Extract the [X, Y] coordinate from the center of the cell holding the provided text.  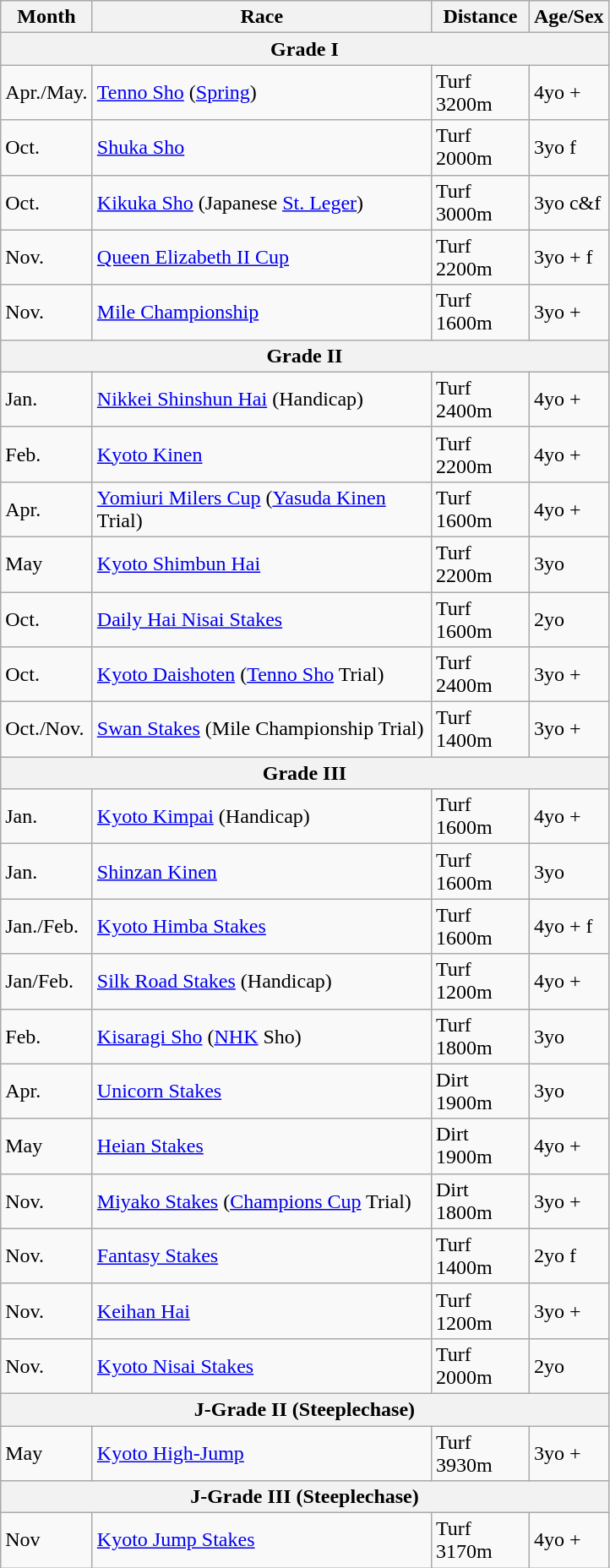
Yomiuri Milers Cup (Yasuda Kinen Trial) [262, 509]
Kyoto Kimpai (Handicap) [262, 816]
Nov [47, 1541]
Kyoto Daishoten (Tenno Sho Trial) [262, 674]
Queen Elizabeth II Cup [262, 257]
Shinzan Kinen [262, 872]
3yo c&f [569, 203]
Apr./May. [47, 93]
Daily Hai Nisai Stakes [262, 618]
Dirt 1800m [480, 1201]
Kyoto Jump Stakes [262, 1541]
Month [47, 17]
Mile Championship [262, 313]
Miyako Stakes (Champions Cup Trial) [262, 1201]
Race [262, 17]
Turf 1800m [480, 1036]
Silk Road Stakes (Handicap) [262, 982]
Oct./Nov. [47, 730]
3yo f [569, 147]
Jan/Feb. [47, 982]
Turf 3170m [480, 1541]
Kyoto Himba Stakes [262, 926]
Turf 3000m [480, 203]
Unicorn Stakes [262, 1092]
Grade III [304, 773]
Jan./Feb. [47, 926]
Kisaragi Sho (NHK Sho) [262, 1036]
Tenno Sho (Spring) [262, 93]
Kyoto High-Jump [262, 1453]
Swan Stakes (Mile Championship Trial) [262, 730]
Kyoto Shimbun Hai [262, 564]
Turf 3200m [480, 93]
4yo + f [569, 926]
Keihan Hai [262, 1311]
Grade I [304, 49]
3yo + f [569, 257]
Grade II [304, 356]
Kyoto Nisai Stakes [262, 1365]
Age/Sex [569, 17]
Distance [480, 17]
2yo f [569, 1255]
Turf 3930m [480, 1453]
Kikuka Sho (Japanese St. Leger) [262, 203]
Fantasy Stakes [262, 1255]
Kyoto Kinen [262, 455]
Heian Stakes [262, 1146]
Nikkei Shinshun Hai (Handicap) [262, 399]
J-Grade III (Steeplechase) [304, 1497]
J-Grade II (Steeplechase) [304, 1409]
Shuka Sho [262, 147]
